Detect which cell encompasses the target text, then output its [x, y] center coordinate. 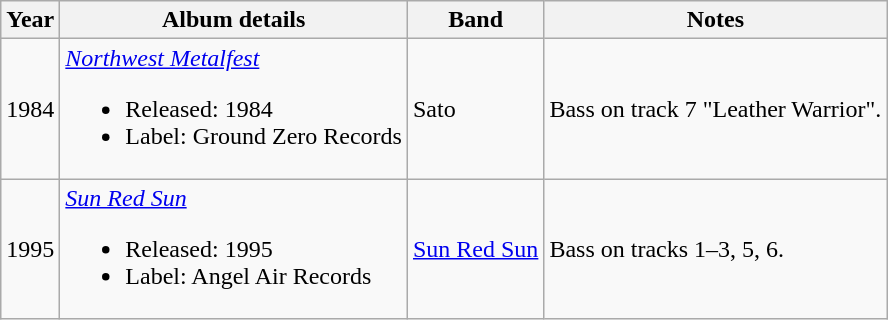
Sato [475, 109]
Sun Red Sun [475, 249]
1984 [30, 109]
Bass on track 7 "Leather Warrior". [716, 109]
Northwest MetalfestReleased: 1984Label: Ground Zero Records [234, 109]
Sun Red SunReleased: 1995Label: Angel Air Records [234, 249]
Album details [234, 20]
1995 [30, 249]
Band [475, 20]
Year [30, 20]
Notes [716, 20]
Bass on tracks 1–3, 5, 6. [716, 249]
